Search for the cell housing the specified text and yield its (X, Y) center coordinate. 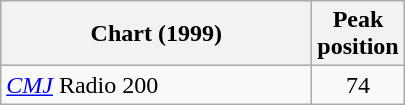
CMJ Radio 200 (156, 85)
Peakposition (358, 34)
74 (358, 85)
Chart (1999) (156, 34)
